Identify which cell holds the provided text, then report its [X, Y] central coordinate. 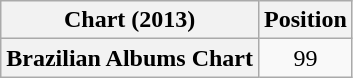
Position [306, 20]
99 [306, 58]
Brazilian Albums Chart [130, 58]
Chart (2013) [130, 20]
